Return the (x, y) coordinate for the center point of the cell that contains the specified text.  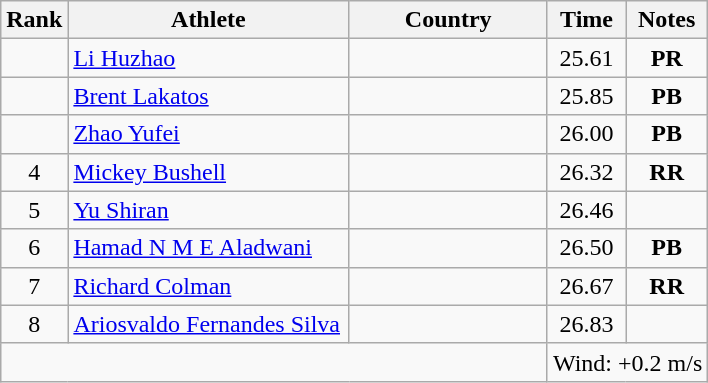
26.67 (586, 286)
26.50 (586, 248)
Mickey Bushell (208, 172)
Richard Colman (208, 286)
26.32 (586, 172)
25.61 (586, 58)
Zhao Yufei (208, 134)
Rank (34, 20)
Brent Lakatos (208, 96)
PR (667, 58)
Athlete (208, 20)
4 (34, 172)
Country (448, 20)
Yu Shiran (208, 210)
Notes (667, 20)
8 (34, 324)
Hamad N M E Aladwani (208, 248)
6 (34, 248)
Ariosvaldo Fernandes Silva (208, 324)
26.00 (586, 134)
5 (34, 210)
Time (586, 20)
Li Huzhao (208, 58)
26.83 (586, 324)
25.85 (586, 96)
7 (34, 286)
Wind: +0.2 m/s (627, 362)
26.46 (586, 210)
